Identify which cell holds the provided text, then report its [X, Y] central coordinate. 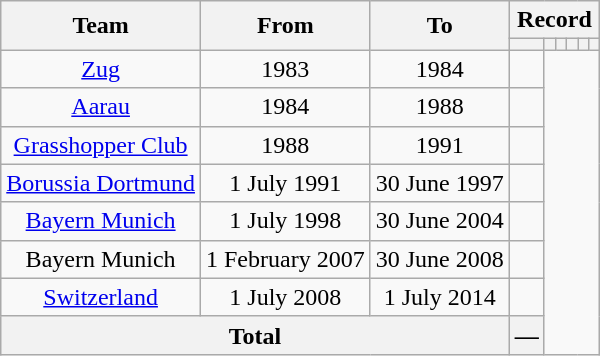
Grasshopper Club [101, 145]
1 July 1998 [285, 221]
Borussia Dortmund [101, 183]
To [440, 26]
Zug [101, 69]
Team [101, 26]
1983 [285, 69]
— [526, 335]
30 June 2008 [440, 259]
Aarau [101, 107]
Switzerland [101, 297]
30 June 2004 [440, 221]
1991 [440, 145]
Total [255, 335]
Record [554, 20]
30 June 1997 [440, 183]
From [285, 26]
1 July 2008 [285, 297]
1 February 2007 [285, 259]
1 July 2014 [440, 297]
1 July 1991 [285, 183]
